Pinpoint the cell where the given text exists, returning its [X, Y] midpoint coordinate. 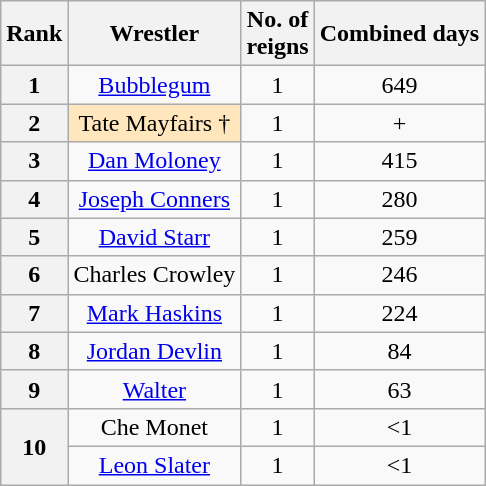
Jordan Devlin [154, 351]
Walter [154, 389]
63 [399, 389]
Charles Crowley [154, 275]
Dan Moloney [154, 161]
4 [34, 199]
Mark Haskins [154, 313]
415 [399, 161]
10 [34, 446]
Che Monet [154, 427]
2 [34, 123]
Bubblegum [154, 85]
David Starr [154, 237]
Tate Mayfairs † [154, 123]
5 [34, 237]
224 [399, 313]
8 [34, 351]
280 [399, 199]
No. ofreigns [278, 34]
9 [34, 389]
+ [399, 123]
6 [34, 275]
Leon Slater [154, 465]
7 [34, 313]
Wrestler [154, 34]
259 [399, 237]
Joseph Conners [154, 199]
3 [34, 161]
Combined days [399, 34]
Rank [34, 34]
649 [399, 85]
246 [399, 275]
84 [399, 351]
